Locate the cell with the specified text and output its (x, y) center coordinate. 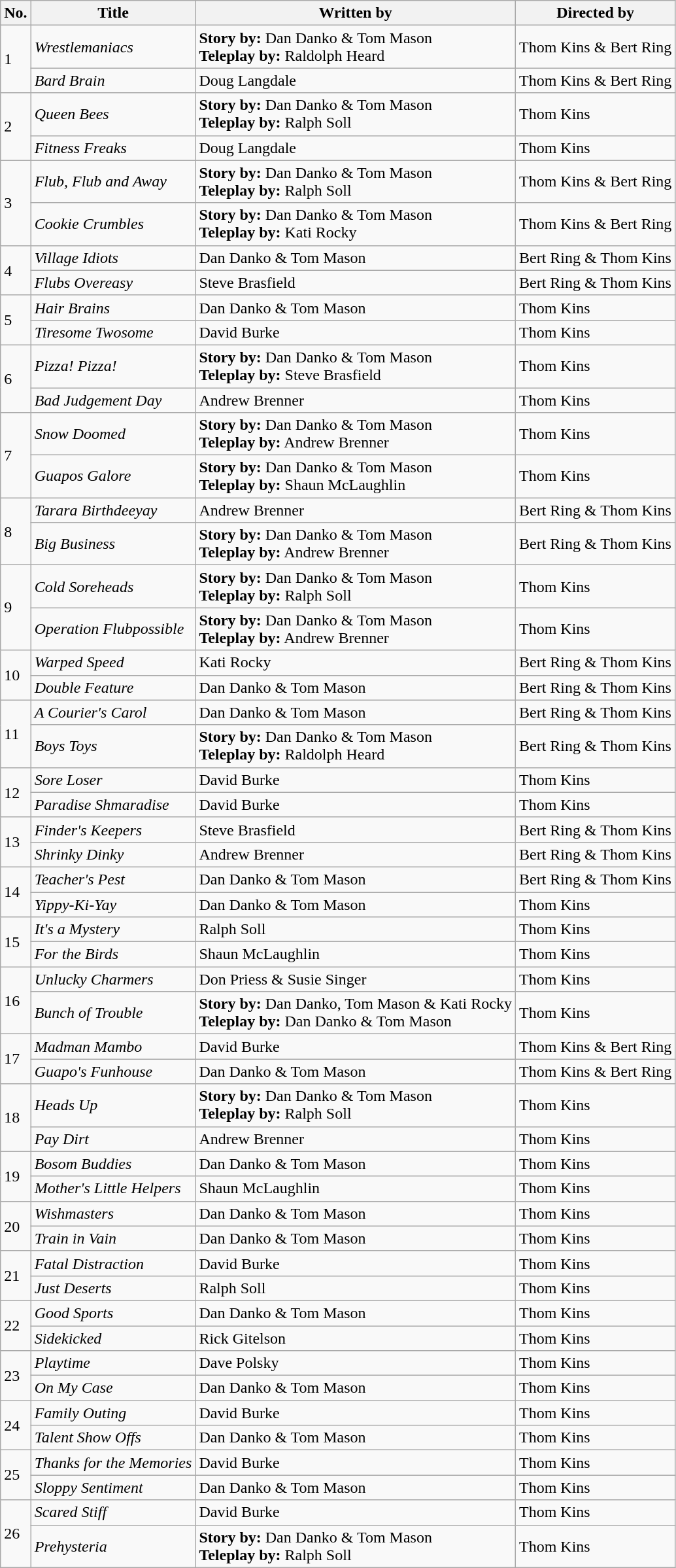
Tiresome Twosome (113, 332)
19 (16, 1176)
Kati Rocky (356, 663)
Prehysteria (113, 1546)
Sidekicked (113, 1338)
5 (16, 320)
18 (16, 1117)
2 (16, 127)
For the Birds (113, 954)
Operation Flubpossible (113, 629)
Bunch of Trouble (113, 1013)
11 (16, 734)
Playtime (113, 1363)
7 (16, 455)
Guapo's Funhouse (113, 1071)
Don Priess & Susie Singer (356, 979)
A Courier's Carol (113, 712)
25 (16, 1475)
3 (16, 203)
9 (16, 608)
Teacher's Pest (113, 879)
Dave Polsky (356, 1363)
Fitness Freaks (113, 148)
21 (16, 1276)
4 (16, 270)
15 (16, 942)
Paradise Shmaradise (113, 805)
Sore Loser (113, 780)
Double Feature (113, 688)
Cold Soreheads (113, 586)
Flub, Flub and Away (113, 182)
Village Idiots (113, 258)
Fatal Distraction (113, 1263)
Good Sports (113, 1313)
Flubs Overeasy (113, 283)
It's a Mystery (113, 930)
Guapos Galore (113, 476)
Bosom Buddies (113, 1164)
Story by: Dan Danko & Tom Mason Teleplay by: Steve Brasfield (356, 366)
Yippy-Ki-Yay (113, 905)
Pay Dirt (113, 1139)
1 (16, 59)
Pizza! Pizza! (113, 366)
Story by: Dan Danko, Tom Mason & Kati Rocky Teleplay by: Dan Danko & Tom Mason (356, 1013)
Shrinky Dinky (113, 854)
Warped Speed (113, 663)
Thanks for the Memories (113, 1463)
Hair Brains (113, 307)
Story by: Dan Danko & Tom Mason Teleplay by: Kati Rocky (356, 224)
On My Case (113, 1388)
Written by (356, 13)
Snow Doomed (113, 434)
Family Outing (113, 1413)
Wrestlemaniacs (113, 47)
Title (113, 13)
Story by: Dan Danko & Tom Mason Teleplay by: Shaun McLaughlin (356, 476)
Queen Bees (113, 114)
Rick Gitelson (356, 1338)
17 (16, 1059)
Heads Up (113, 1106)
13 (16, 842)
6 (16, 378)
Talent Show Offs (113, 1438)
Unlucky Charmers (113, 979)
Mother's Little Helpers (113, 1189)
24 (16, 1425)
26 (16, 1533)
12 (16, 792)
Tarara Birthdeeyay (113, 510)
16 (16, 1001)
Big Business (113, 544)
8 (16, 531)
Wishmasters (113, 1213)
Bad Judgement Day (113, 400)
Cookie Crumbles (113, 224)
Finder's Keepers (113, 829)
No. (16, 13)
Boys Toys (113, 746)
10 (16, 675)
Train in Vain (113, 1238)
Directed by (595, 13)
Just Deserts (113, 1288)
Bard Brain (113, 80)
Madman Mambo (113, 1047)
22 (16, 1325)
14 (16, 892)
Scared Stiff (113, 1512)
20 (16, 1226)
Sloppy Sentiment (113, 1488)
23 (16, 1376)
